Determine the (x, y) coordinate at the center of the cell enclosing the given text.  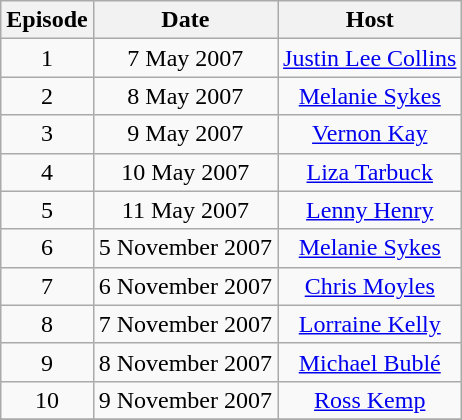
Michael Bublé (370, 362)
5 November 2007 (185, 248)
4 (47, 172)
Date (185, 20)
8 (47, 324)
1 (47, 58)
Vernon Kay (370, 134)
11 May 2007 (185, 210)
Justin Lee Collins (370, 58)
Lorraine Kelly (370, 324)
9 (47, 362)
Episode (47, 20)
5 (47, 210)
Liza Tarbuck (370, 172)
7 (47, 286)
Host (370, 20)
8 May 2007 (185, 96)
6 November 2007 (185, 286)
10 (47, 400)
9 May 2007 (185, 134)
3 (47, 134)
7 May 2007 (185, 58)
10 May 2007 (185, 172)
Ross Kemp (370, 400)
Chris Moyles (370, 286)
9 November 2007 (185, 400)
Lenny Henry (370, 210)
8 November 2007 (185, 362)
2 (47, 96)
7 November 2007 (185, 324)
6 (47, 248)
